Scan for the cell matching the given text and deliver its [X, Y] coordinate at center. 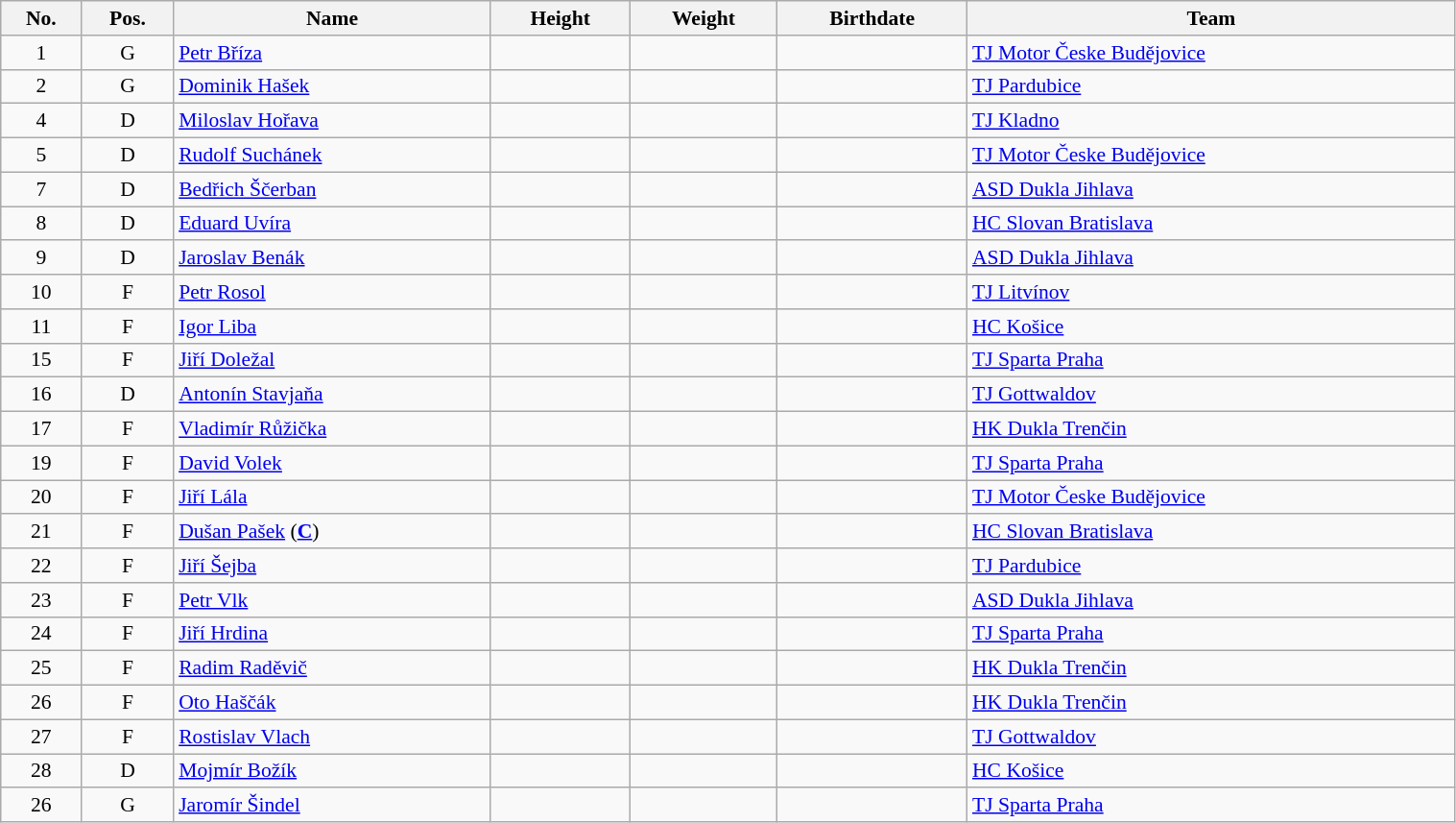
17 [41, 429]
28 [41, 771]
Vladimír Růžička [332, 429]
Petr Vlk [332, 600]
10 [41, 292]
4 [41, 121]
Jaromír Šindel [332, 806]
Jiří Šejba [332, 566]
TJ Litvínov [1211, 292]
23 [41, 600]
11 [41, 327]
2 [41, 86]
16 [41, 395]
Igor Liba [332, 327]
TJ Kladno [1211, 121]
9 [41, 258]
19 [41, 463]
Bedřich Ščerban [332, 189]
Name [332, 18]
5 [41, 156]
8 [41, 224]
Birthdate [871, 18]
27 [41, 737]
20 [41, 497]
Antonín Stavjaňa [332, 395]
22 [41, 566]
Dušan Pašek (C) [332, 532]
Jiří Hrdina [332, 634]
Height [561, 18]
Mojmír Božík [332, 771]
1 [41, 53]
21 [41, 532]
Rostislav Vlach [332, 737]
Jiří Lála [332, 497]
Jaroslav Benák [332, 258]
David Volek [332, 463]
Dominik Hašek [332, 86]
No. [41, 18]
Jiří Doležal [332, 360]
25 [41, 668]
Petr Rosol [332, 292]
Weight [703, 18]
Radim Raděvič [332, 668]
Pos. [128, 18]
Rudolf Suchánek [332, 156]
7 [41, 189]
Eduard Uvíra [332, 224]
Team [1211, 18]
Petr Bříza [332, 53]
15 [41, 360]
24 [41, 634]
Miloslav Hořava [332, 121]
Oto Haščák [332, 703]
